Determine the (x, y) coordinate at the center of the cell enclosing the given text.  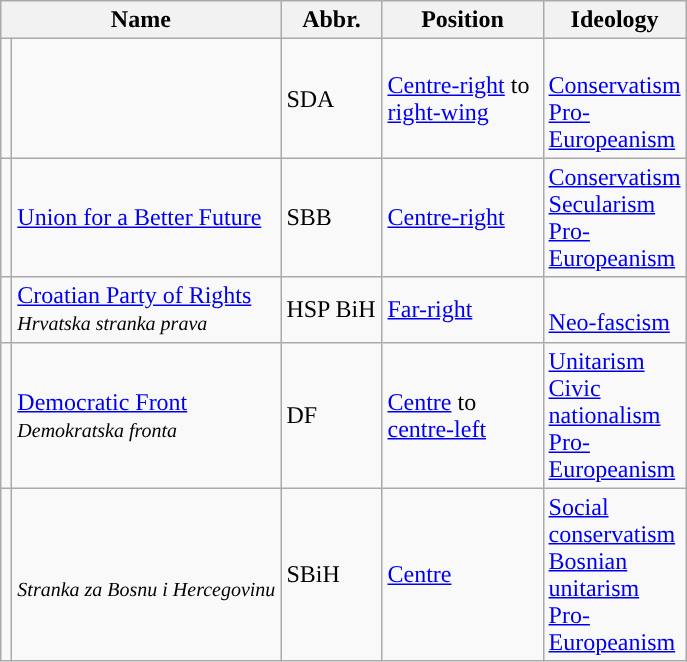
DF (332, 415)
SDA (332, 98)
Union for a Better Future (146, 218)
Abbr. (332, 20)
SBB (332, 218)
Centre-right to right-wing (462, 98)
Name (141, 20)
HSP BiH (332, 310)
Far-right (462, 310)
SBiH (332, 574)
Centre to centre-left (462, 415)
Conservatism Pro-Europeanism (614, 98)
Centre (462, 574)
Democratic Front Demokratska fronta (146, 415)
Ideology (614, 20)
Neo-fascism (614, 310)
Centre-right (462, 218)
Conservatism Secularism Pro-Europeanism (614, 218)
Unitarism Civic nationalism Pro-Europeanism (614, 415)
Social conservatism Bosnian unitarism Pro-Europeanism (614, 574)
Stranka za Bosnu i Hercegovinu (146, 574)
Position (462, 20)
Croatian Party of Rights Hrvatska stranka prava (146, 310)
